Return the [x, y] coordinate for the center point of the cell that contains the specified text.  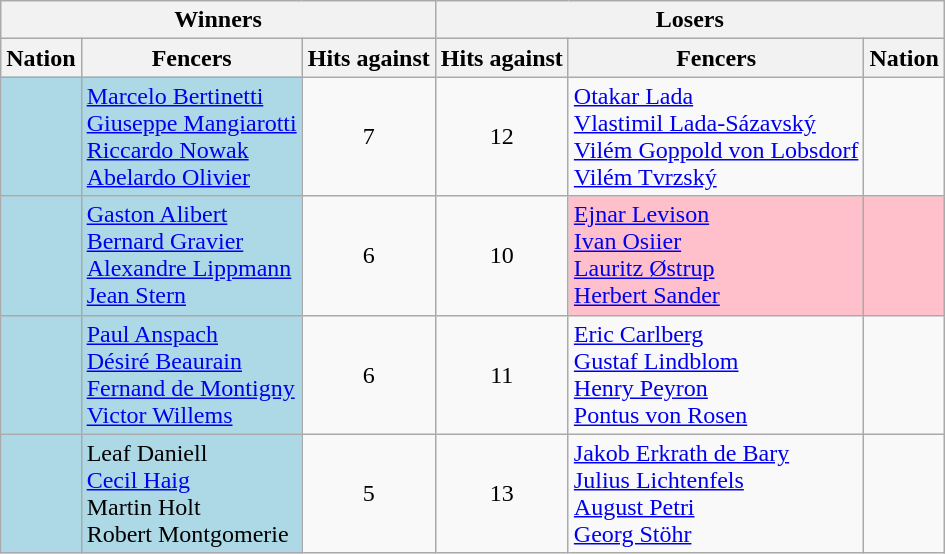
10 [502, 256]
Paul Anspach Désiré Beaurain Fernand de Montigny Victor Willems [192, 374]
Ejnar Levison Ivan Osiier Lauritz Østrup Herbert Sander [716, 256]
5 [368, 494]
11 [502, 374]
13 [502, 494]
Losers [690, 20]
Otakar Lada Vlastimil Lada-Sázavský Vilém Goppold von Lobsdorf Vilém Tvrzský [716, 136]
7 [368, 136]
Winners [218, 20]
Marcelo Bertinetti Giuseppe Mangiarotti Riccardo Nowak Abelardo Olivier [192, 136]
Leaf Daniell Cecil Haig Martin Holt Robert Montgomerie [192, 494]
12 [502, 136]
Jakob Erkrath de Bary Julius Lichtenfels August Petri Georg Stöhr [716, 494]
Gaston Alibert Bernard Gravier Alexandre Lippmann Jean Stern [192, 256]
Eric Carlberg Gustaf Lindblom Henry Peyron Pontus von Rosen [716, 374]
